Find where the given text appears and provide that cell's center as [X, Y] coordinate. 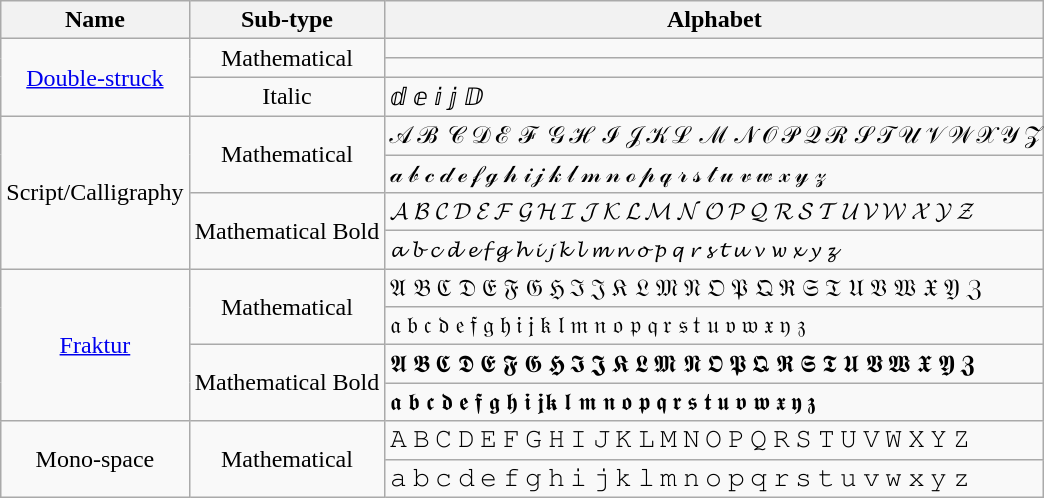
𝓪 𝓫 𝓬 𝓭 𝓮 𝓯 𝓰 𝓱 𝓲 𝓳 𝓴 𝓵 𝓶 𝓷 𝓸 𝓹 𝓺 𝓻 𝓼 𝓽 𝓾 𝓿 𝔀 𝔁 𝔂 𝔃 [714, 250]
ⅆ ⅇ ⅈ ⅉ ⅅ [714, 97]
Italic [287, 97]
Name [95, 20]
𝓐 𝓑 𝓒 𝓓 𝓔 𝓕 𝓖 𝓗 𝓘 𝓙 𝓚 𝓛 𝓜 𝓝 𝓞 𝓟 𝓠 𝓡 𝓢 𝓣 𝓤 𝓥 𝓦 𝓧 𝓨 𝓩 [714, 212]
𝒶 𝒷 𝒸 𝒹 ℯ 𝒻 ℊ 𝒽 𝒾 𝒿 𝓀 𝓁 𝓂 𝓃 ℴ 𝓅 𝓆 𝓇 𝓈 𝓉 𝓊 𝓋 𝓌 𝓍 𝓎 𝓏 [714, 173]
𝕬 𝕭 𝕮 𝕯 𝕰 𝕱 𝕲 𝕳 𝕴 𝕵 𝕶 𝕷 𝕸 𝕹 𝕺 𝕻 𝕼 𝕽 𝕾 𝕿 𝖀 𝖁 𝖂 𝖃 𝖄 𝖅 [714, 364]
Double-struck [95, 78]
𝔄 𝔅 ℭ 𝔇 𝔈 𝔉 𝔊 ℌ ℑ 𝔍 𝔎 𝔏 𝔐 𝔑 𝔒 𝔓 𝔔 ℜ 𝔖 𝔗 𝔘 𝔙 𝔚 𝔛 𝔜 ℨ [714, 288]
Script/Calligraphy [95, 192]
Fraktur [95, 345]
𝔞 𝔟 𝔠 𝔡 𝔢 𝔣 𝔤 𝔥 𝔦 𝔧 𝔨 𝔩 𝔪 𝔫 𝔬 𝔭 𝔮 𝔯 𝔰 𝔱 𝔲 𝔳 𝔴 𝔵 𝔶 𝔷 [714, 326]
Sub-type [287, 20]
Alphabet [714, 20]
𝖆 𝖇 𝖈 𝖉 𝖊 𝖋 𝖌 𝖍 𝖎 𝖏𝖐 𝖑 𝖒 𝖓 𝖔 𝖕 𝖖 𝖗 𝖘 𝖙 𝖚 𝖛 𝖜 𝖝 𝖞 𝖟 [714, 402]
𝒜 ℬ 𝒞 𝒟 ℰ ℱ 𝒢 ℋ ℐ 𝒥 𝒦 ℒ ℳ 𝒩 𝒪 𝒫 𝒬 ℛ 𝒮 𝒯 𝒰 𝒱 𝒲 𝒳 𝒴 𝒵 [714, 135]
𝙰 𝙱 𝙲 𝙳 𝙴 𝙵 𝙶 𝙷 𝙸 𝙹 𝙺 𝙻 𝙼 𝙽 𝙾 𝙿 𝚀 𝚁 𝚂 𝚃 𝚄 𝚅 𝚆 𝚇 𝚈 𝚉 [714, 440]
Mono-space [95, 459]
𝚊 𝚋 𝚌 𝚍 𝚎 𝚏 𝚐 𝚑 𝚒 𝚓 𝚔 𝚕 𝚖 𝚗 𝚘 𝚙 𝚚 𝚛 𝚜 𝚝 𝚞 𝚟 𝚠 𝚡 𝚢 𝚣 [714, 478]
